Find where the given text appears and provide that cell's center as (X, Y) coordinate. 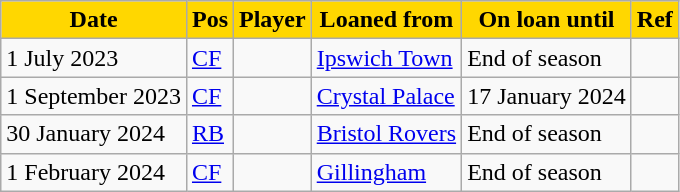
1 July 2023 (94, 58)
Ref (654, 20)
17 January 2024 (547, 96)
RB (210, 134)
Loaned from (386, 20)
Player (273, 20)
Date (94, 20)
Pos (210, 20)
Crystal Palace (386, 96)
30 January 2024 (94, 134)
On loan until (547, 20)
1 September 2023 (94, 96)
Gillingham (386, 172)
1 February 2024 (94, 172)
Ipswich Town (386, 58)
Bristol Rovers (386, 134)
